Output the [x, y] coordinate of the center of the cell containing the given text.  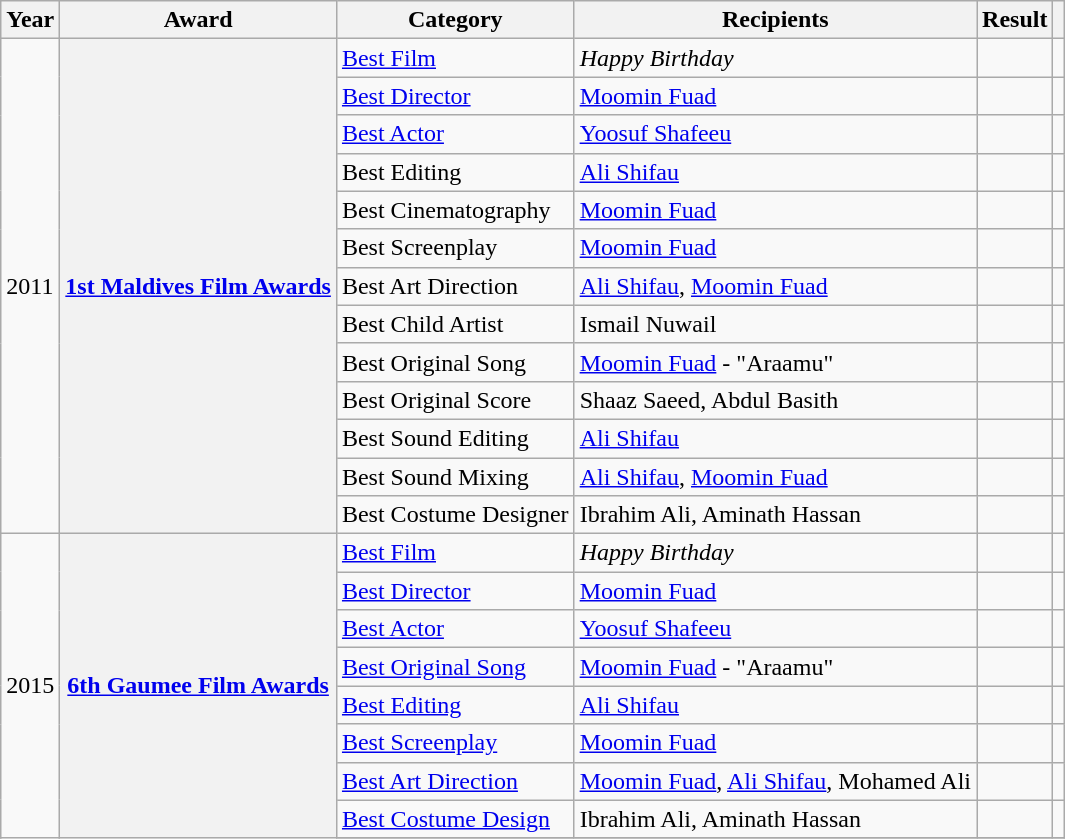
Result [1015, 20]
Moomin Fuad, Ali Shifau, Mohamed Ali [775, 781]
Best Child Artist [455, 324]
Best Sound Editing [455, 438]
1st Maldives Film Awards [198, 286]
2011 [30, 286]
Ismail Nuwail [775, 324]
Best Original Score [455, 400]
6th Gaumee Film Awards [198, 686]
Award [198, 20]
Best Cinematography [455, 210]
Shaaz Saeed, Abdul Basith [775, 400]
Best Costume Designer [455, 515]
Best Sound Mixing [455, 477]
Best Costume Design [455, 819]
Category [455, 20]
2015 [30, 686]
Recipients [775, 20]
Year [30, 20]
